For the text-containing cell, return its midpoint in (x, y) coordinate format. 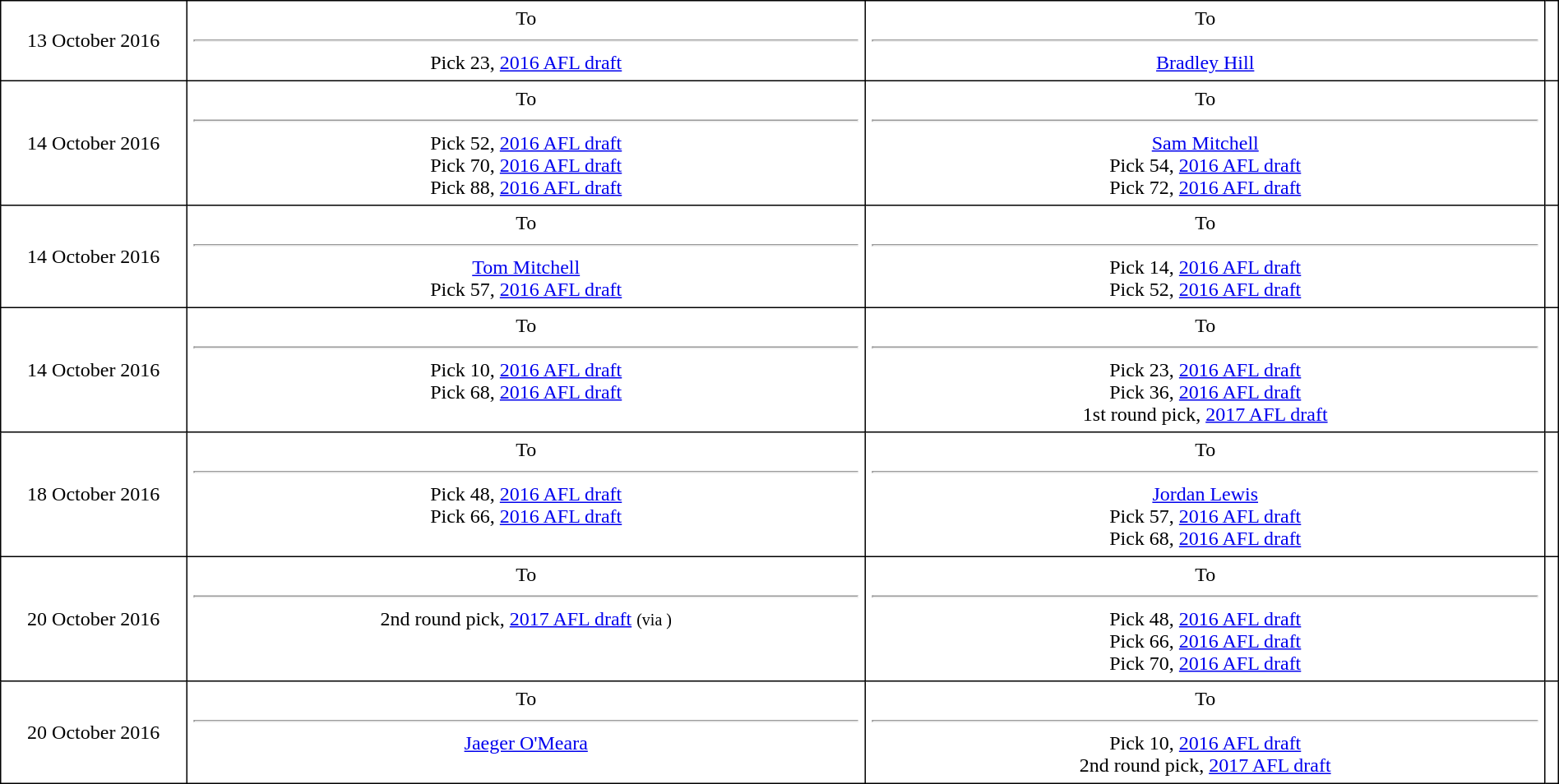
To Bradley Hill (1205, 41)
To Pick 52, 2016 AFL draftPick 70, 2016 AFL draftPick 88, 2016 AFL draft (526, 143)
To Pick 10, 2016 AFL draft2nd round pick, 2017 AFL draft (1205, 732)
To 2nd round pick, 2017 AFL draft (via ) (526, 619)
To Pick 23, 2016 AFL draftPick 36, 2016 AFL draft1st round pick, 2017 AFL draft (1205, 370)
To Pick 48, 2016 AFL draftPick 66, 2016 AFL draftPick 70, 2016 AFL draft (1205, 619)
To Sam MitchellPick 54, 2016 AFL draftPick 72, 2016 AFL draft (1205, 143)
To Pick 14, 2016 AFL draftPick 52, 2016 AFL draft (1205, 256)
To Jordan LewisPick 57, 2016 AFL draftPick 68, 2016 AFL draft (1205, 495)
To Pick 48, 2016 AFL draftPick 66, 2016 AFL draft (526, 495)
To Pick 10, 2016 AFL draftPick 68, 2016 AFL draft (526, 370)
To Jaeger O'Meara (526, 732)
To Pick 23, 2016 AFL draft (526, 41)
18 October 2016 (94, 495)
13 October 2016 (94, 41)
To Tom MitchellPick 57, 2016 AFL draft (526, 256)
